Return the [x, y] coordinate for the center point of the cell that contains the specified text.  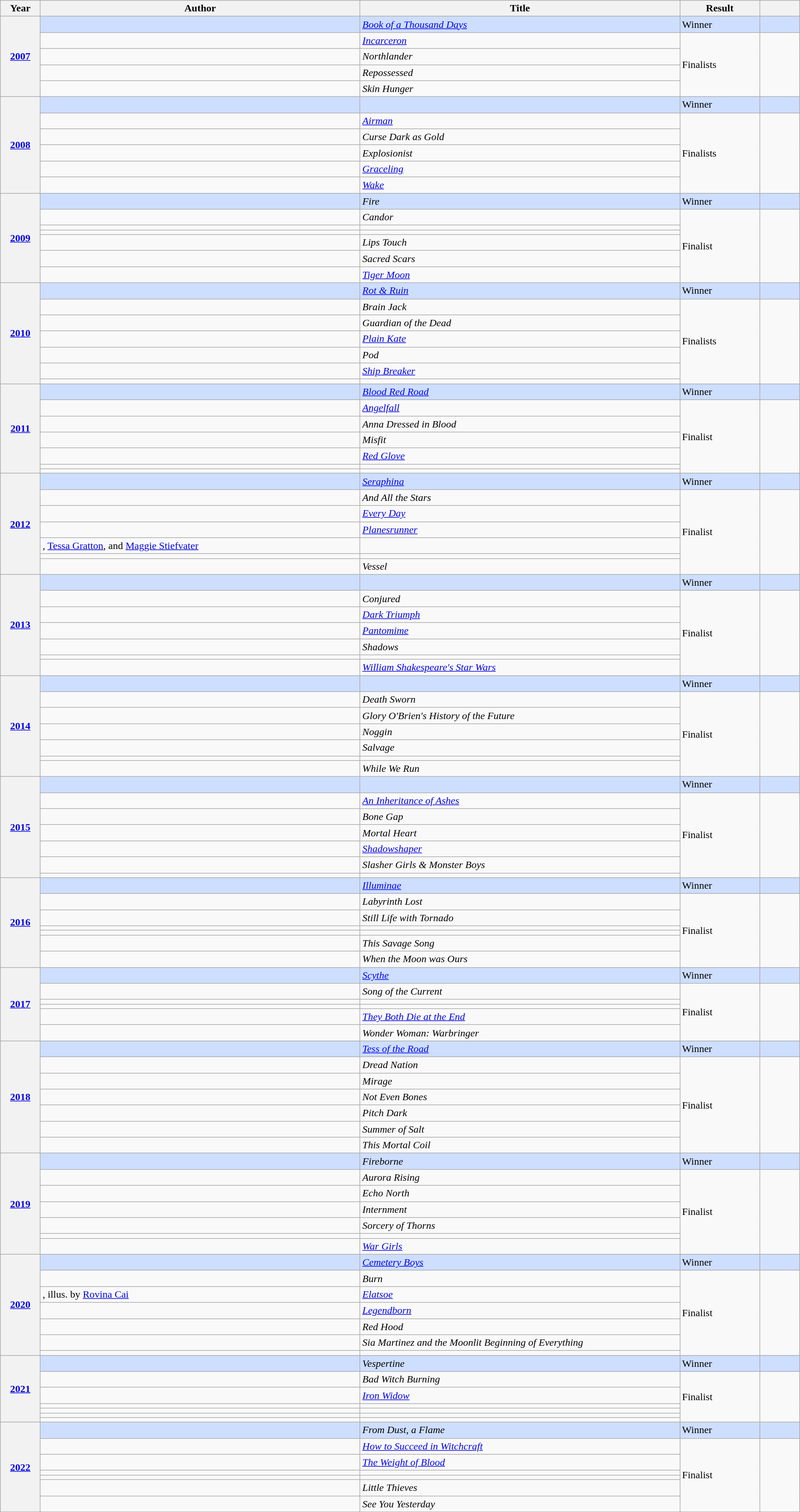
Skin Hunger [520, 89]
2016 [20, 922]
War Girls [520, 1246]
William Shakespeare's Star Wars [520, 668]
Elatsoe [520, 1294]
See You Yesterday [520, 1504]
Burn [520, 1278]
2008 [20, 145]
2010 [20, 333]
Conjured [520, 598]
Song of the Current [520, 991]
Vessel [520, 566]
Death Sworn [520, 700]
Lips Touch [520, 243]
Brain Jack [520, 307]
When the Moon was Ours [520, 959]
How to Succeed in Witchcraft [520, 1446]
, Tessa Gratton, and Maggie Stiefvater [200, 546]
Incarceron [520, 41]
An Inheritance of Ashes [520, 801]
Fireborne [520, 1161]
Slasher Girls & Monster Boys [520, 865]
Ship Breaker [520, 371]
Result [720, 8]
Candor [520, 217]
Year [20, 8]
And All the Stars [520, 498]
2013 [20, 625]
Mortal Heart [520, 833]
Scythe [520, 975]
Labyrinth Lost [520, 902]
Pod [520, 355]
Northlander [520, 57]
This Mortal Coil [520, 1145]
Not Even Bones [520, 1097]
Glory O'Brien's History of the Future [520, 716]
Bad Witch Burning [520, 1379]
2021 [20, 1389]
Dark Triumph [520, 614]
Dread Nation [520, 1065]
Sia Martinez and the Moonlit Beginning of Everything [520, 1343]
Illuminae [520, 886]
Red Glove [520, 456]
Anna Dressed in Blood [520, 424]
Plain Kate [520, 339]
2012 [20, 524]
Salvage [520, 748]
Blood Red Road [520, 392]
Fire [520, 201]
2015 [20, 827]
Author [200, 8]
While We Run [520, 768]
Little Thieves [520, 1488]
Aurora Rising [520, 1177]
Graceling [520, 169]
Shadowshaper [520, 849]
Sorcery of Thorns [520, 1225]
Pantomime [520, 630]
Misfit [520, 440]
Echo North [520, 1193]
Shadows [520, 647]
, illus. by Rovina Cai [200, 1294]
Tiger Moon [520, 275]
Angelfall [520, 408]
2019 [20, 1204]
Legendborn [520, 1310]
Cemetery Boys [520, 1262]
Wake [520, 185]
Bone Gap [520, 817]
From Dust, a Flame [520, 1430]
2017 [20, 1004]
Mirage [520, 1081]
Seraphina [520, 481]
Wonder Woman: Warbringer [520, 1033]
Internment [520, 1209]
This Savage Song [520, 943]
Vespertine [520, 1363]
2011 [20, 428]
2018 [20, 1097]
Repossessed [520, 73]
Summer of Salt [520, 1129]
The Weight of Blood [520, 1462]
Still Life with Tornado [520, 918]
2009 [20, 238]
Every Day [520, 514]
Explosionist [520, 153]
Noggin [520, 732]
Iron Widow [520, 1396]
Red Hood [520, 1326]
Sacred Scars [520, 259]
2007 [20, 57]
2020 [20, 1305]
Pitch Dark [520, 1113]
They Both Die at the End [520, 1017]
Title [520, 8]
Book of a Thousand Days [520, 24]
Airman [520, 121]
2022 [20, 1467]
Planesrunner [520, 530]
Tess of the Road [520, 1049]
Guardian of the Dead [520, 323]
Rot & Ruin [520, 291]
Curse Dark as Gold [520, 137]
2014 [20, 726]
